Provide the [x, y] coordinate of the cell's center where the given text is located.  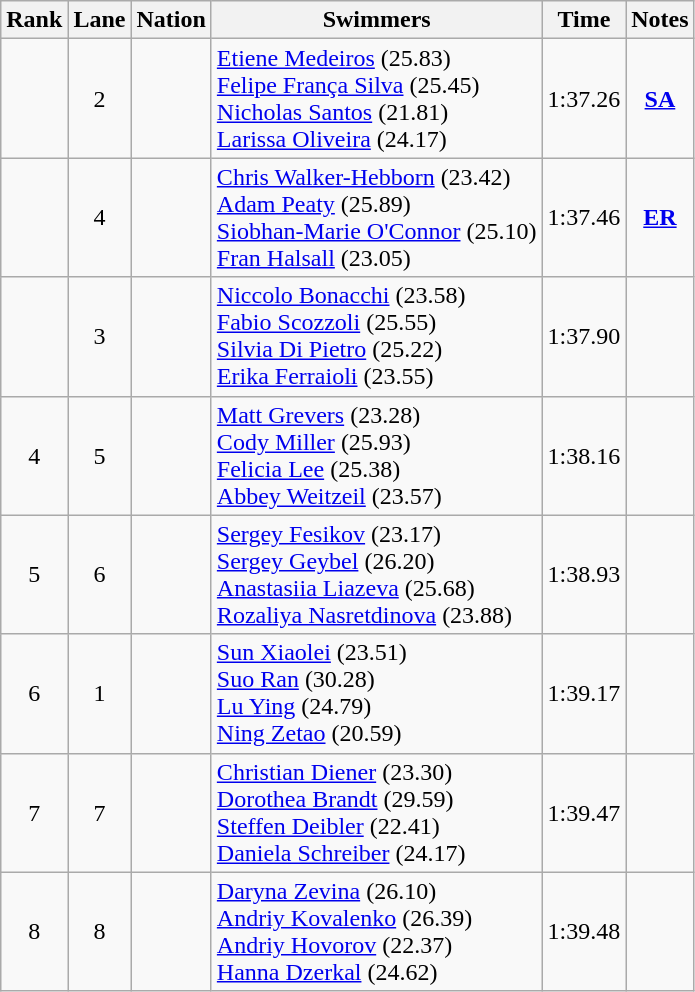
1:39.47 [584, 812]
Rank [34, 20]
3 [100, 336]
Chris Walker-Hebborn (23.42)Adam Peaty (25.89)Siobhan-Marie O'Connor (25.10)Fran Halsall (23.05) [376, 218]
SA [660, 98]
Daryna Zevina (26.10)Andriy Kovalenko (26.39)Andriy Hovorov (22.37)Hanna Dzerkal (24.62) [376, 932]
Matt Grevers (23.28)Cody Miller (25.93)Felicia Lee (25.38)Abbey Weitzeil (23.57) [376, 456]
1:38.93 [584, 574]
Christian Diener (23.30)Dorothea Brandt (29.59)Steffen Deibler (22.41)Daniela Schreiber (24.17) [376, 812]
Sergey Fesikov (23.17)Sergey Geybel (26.20)Anastasiia Liazeva (25.68)Rozaliya Nasretdinova (23.88) [376, 574]
1:39.48 [584, 932]
ER [660, 218]
Lane [100, 20]
Time [584, 20]
1:39.17 [584, 694]
Swimmers [376, 20]
Sun Xiaolei (23.51)Suo Ran (30.28)Lu Ying (24.79)Ning Zetao (20.59) [376, 694]
Etiene Medeiros (25.83)Felipe França Silva (25.45)Nicholas Santos (21.81)Larissa Oliveira (24.17) [376, 98]
1 [100, 694]
2 [100, 98]
1:37.90 [584, 336]
1:38.16 [584, 456]
1:37.46 [584, 218]
Niccolo Bonacchi (23.58)Fabio Scozzoli (25.55)Silvia Di Pietro (25.22)Erika Ferraioli (23.55) [376, 336]
Notes [660, 20]
1:37.26 [584, 98]
Nation [171, 20]
